Scan for the cell matching the given text and deliver its [x, y] coordinate at center. 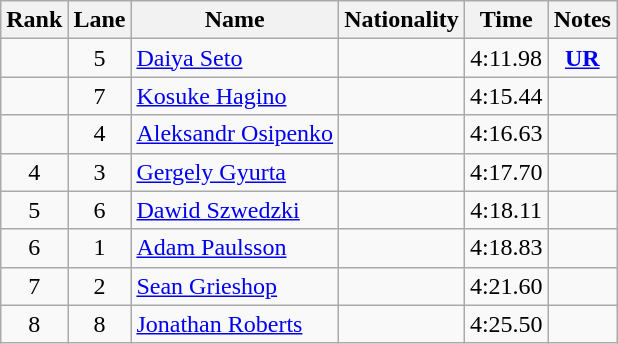
4:11.98 [506, 58]
Nationality [402, 20]
4:18.11 [506, 210]
4:25.50 [506, 324]
1 [100, 248]
Time [506, 20]
Lane [100, 20]
4:21.60 [506, 286]
Name [235, 20]
4:15.44 [506, 96]
Rank [34, 20]
Jonathan Roberts [235, 324]
UR [582, 58]
Gergely Gyurta [235, 172]
3 [100, 172]
Kosuke Hagino [235, 96]
4:17.70 [506, 172]
Adam Paulsson [235, 248]
4:16.63 [506, 134]
Daiya Seto [235, 58]
Dawid Szwedzki [235, 210]
Sean Grieshop [235, 286]
2 [100, 286]
Notes [582, 20]
Aleksandr Osipenko [235, 134]
4:18.83 [506, 248]
